Pinpoint the cell where the given text exists, returning its (x, y) midpoint coordinate. 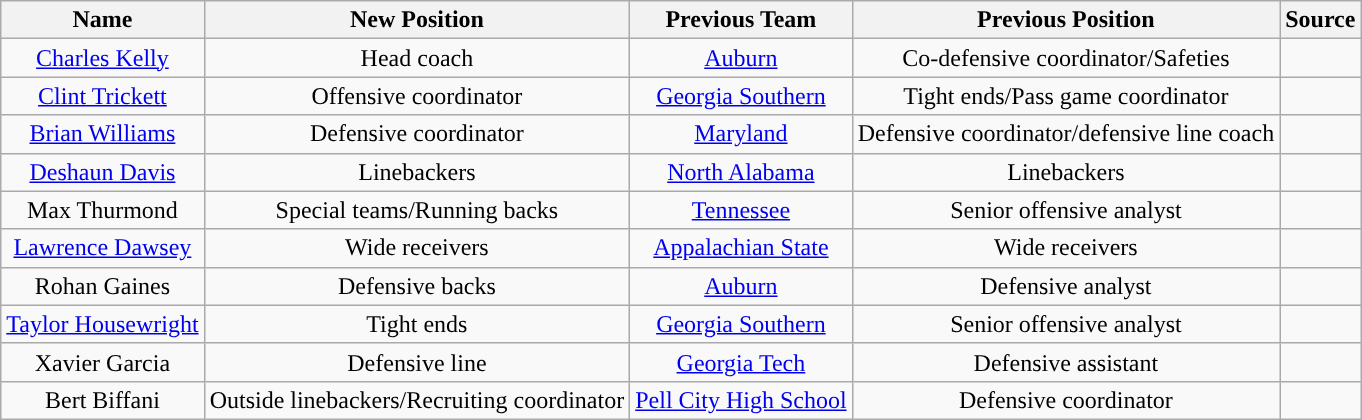
Taylor Housewright (102, 324)
Bert Biffani (102, 400)
Source (1320, 20)
Maryland (741, 134)
Rohan Gaines (102, 286)
Name (102, 20)
Outside linebackers/Recruiting coordinator (417, 400)
Previous Team (741, 20)
Defensive line (417, 362)
Previous Position (1066, 20)
Defensive analyst (1066, 286)
Tight ends (417, 324)
Co-defensive coordinator/Safeties (1066, 58)
Defensive coordinator/defensive line coach (1066, 134)
New Position (417, 20)
Deshaun Davis (102, 172)
Defensive assistant (1066, 362)
North Alabama (741, 172)
Tennessee (741, 210)
Offensive coordinator (417, 96)
Defensive backs (417, 286)
Pell City High School (741, 400)
Head coach (417, 58)
Charles Kelly (102, 58)
Xavier Garcia (102, 362)
Special teams/Running backs (417, 210)
Tight ends/Pass game coordinator (1066, 96)
Appalachian State (741, 248)
Georgia Tech (741, 362)
Clint Trickett (102, 96)
Max Thurmond (102, 210)
Lawrence Dawsey (102, 248)
Brian Williams (102, 134)
